From the cell containing the given text, extract its center point as (x, y) coordinate. 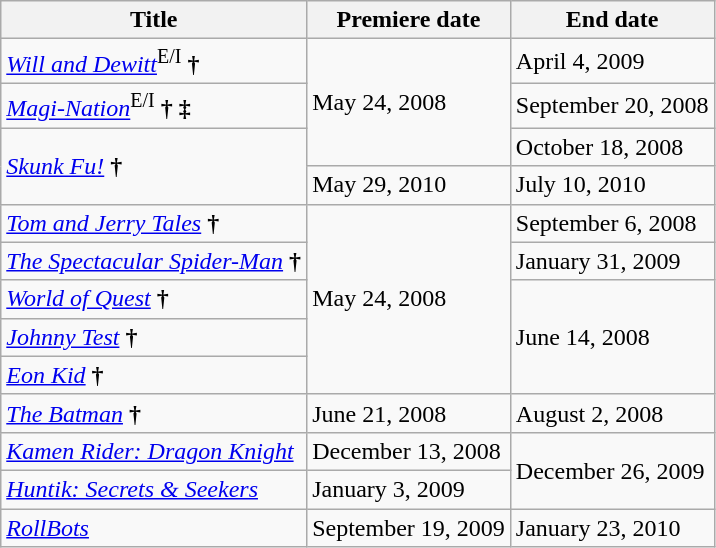
June 21, 2008 (409, 413)
October 18, 2008 (612, 147)
Kamen Rider: Dragon Knight (154, 451)
July 10, 2010 (612, 185)
Will and DewittE/I † (154, 62)
End date (612, 20)
The Spectacular Spider-Man † (154, 261)
September 6, 2008 (612, 223)
September 19, 2009 (409, 528)
The Batman † (154, 413)
December 26, 2009 (612, 470)
January 23, 2010 (612, 528)
Skunk Fu! † (154, 166)
August 2, 2008 (612, 413)
Johnny Test † (154, 337)
April 4, 2009 (612, 62)
May 29, 2010 (409, 185)
January 3, 2009 (409, 489)
June 14, 2008 (612, 337)
Huntik: Secrets & Seekers (154, 489)
Title (154, 20)
RollBots (154, 528)
Premiere date (409, 20)
December 13, 2008 (409, 451)
Eon Kid † (154, 375)
Magi-NationE/I † ‡ (154, 106)
World of Quest † (154, 299)
January 31, 2009 (612, 261)
September 20, 2008 (612, 106)
Tom and Jerry Tales † (154, 223)
